Provide the (x, y) coordinate of the cell's center where the given text is located.  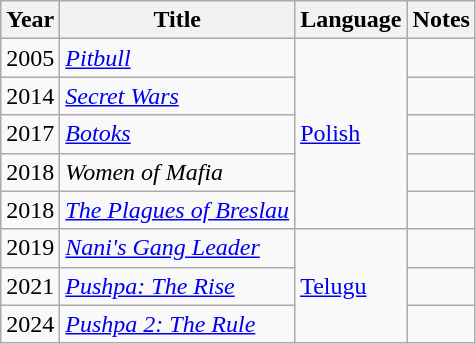
Pushpa 2: The Rule (178, 324)
Nani's Gang Leader (178, 248)
2019 (30, 248)
Secret Wars (178, 96)
2014 (30, 96)
2017 (30, 134)
Botoks (178, 134)
Women of Mafia (178, 172)
The Plagues of Breslau (178, 210)
Pushpa: The Rise (178, 286)
2024 (30, 324)
Title (178, 20)
Notes (441, 20)
Polish (351, 134)
Year (30, 20)
Pitbull (178, 58)
Telugu (351, 286)
Language (351, 20)
2005 (30, 58)
2021 (30, 286)
